Return (x, y) of the center of cell containing provided text 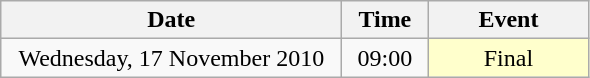
Event (508, 20)
Final (508, 58)
09:00 (385, 58)
Time (385, 20)
Date (172, 20)
Wednesday, 17 November 2010 (172, 58)
